Extract the (X, Y) coordinate from the center of the cell holding the provided text.  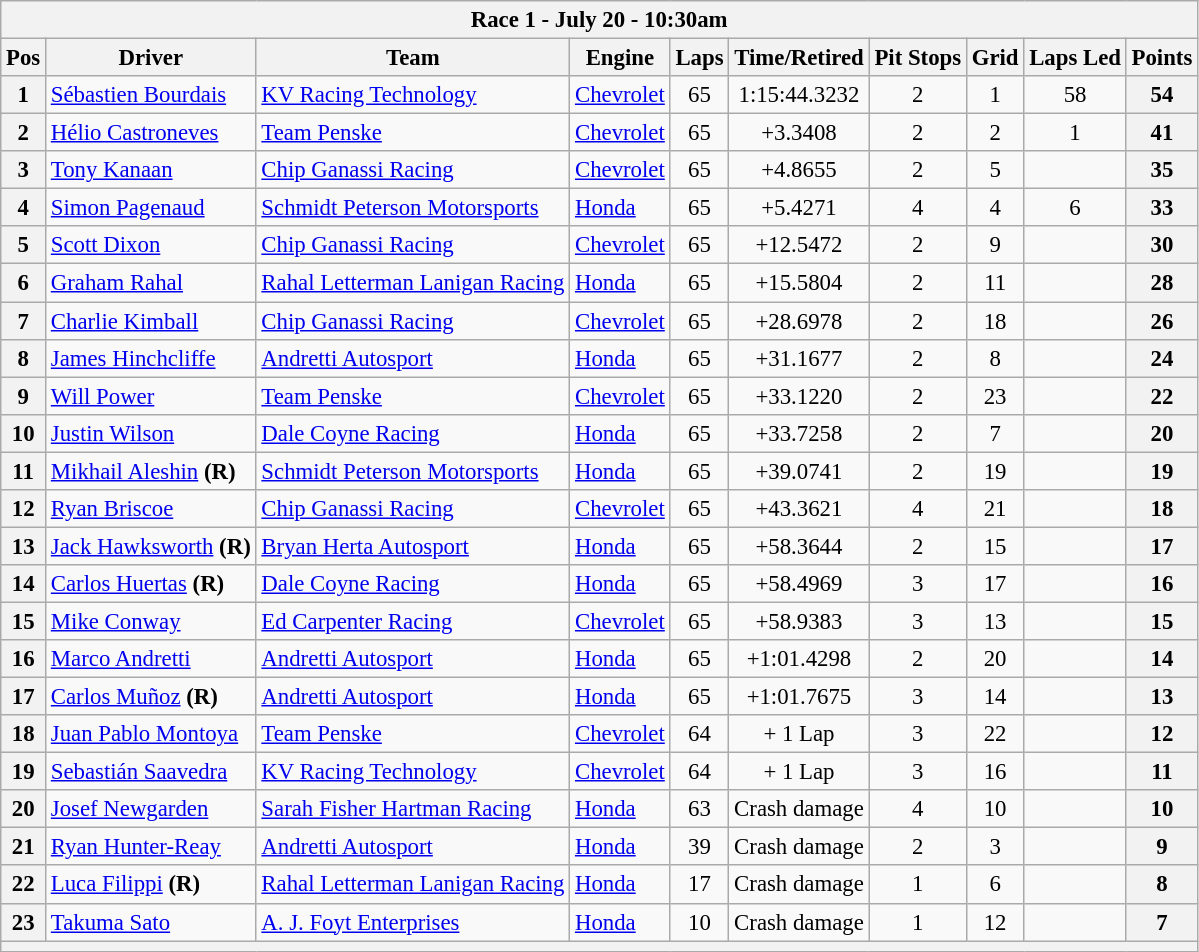
Race 1 - July 20 - 10:30am (600, 20)
Engine (620, 58)
Sebastián Saavedra (152, 772)
24 (1162, 358)
Josef Newgarden (152, 809)
Sarah Fisher Hartman Racing (413, 809)
Points (1162, 58)
+39.0741 (799, 471)
Justin Wilson (152, 433)
+3.3408 (799, 133)
Sébastien Bourdais (152, 95)
+33.1220 (799, 396)
Team (413, 58)
26 (1162, 321)
Graham Rahal (152, 283)
Ryan Hunter-Reay (152, 847)
+28.6978 (799, 321)
Carlos Huertas (R) (152, 584)
+12.5472 (799, 245)
+33.7258 (799, 433)
James Hinchcliffe (152, 358)
Takuma Sato (152, 922)
Mike Conway (152, 621)
Ed Carpenter Racing (413, 621)
Grid (994, 58)
39 (700, 847)
Pit Stops (918, 58)
+31.1677 (799, 358)
1:15:44.3232 (799, 95)
30 (1162, 245)
Laps (700, 58)
A. J. Foyt Enterprises (413, 922)
+58.3644 (799, 546)
33 (1162, 208)
Time/Retired (799, 58)
Driver (152, 58)
Bryan Herta Autosport (413, 546)
Scott Dixon (152, 245)
Juan Pablo Montoya (152, 734)
Hélio Castroneves (152, 133)
Pos (24, 58)
+43.3621 (799, 509)
35 (1162, 170)
Mikhail Aleshin (R) (152, 471)
41 (1162, 133)
Charlie Kimball (152, 321)
Jack Hawksworth (R) (152, 546)
58 (1075, 95)
+58.9383 (799, 621)
+5.4271 (799, 208)
+1:01.4298 (799, 659)
+58.4969 (799, 584)
54 (1162, 95)
+1:01.7675 (799, 697)
Simon Pagenaud (152, 208)
Marco Andretti (152, 659)
Laps Led (1075, 58)
Ryan Briscoe (152, 509)
Carlos Muñoz (R) (152, 697)
Luca Filippi (R) (152, 885)
28 (1162, 283)
+15.5804 (799, 283)
Tony Kanaan (152, 170)
63 (700, 809)
+4.8655 (799, 170)
Will Power (152, 396)
